For the text-containing cell, return its midpoint in (X, Y) coordinate format. 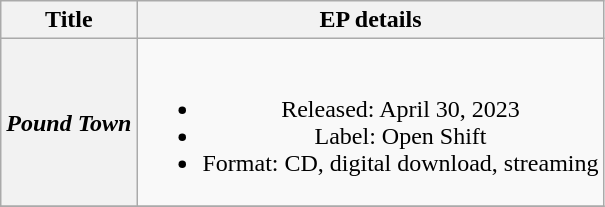
Pound Town (69, 122)
EP details (370, 20)
Released: April 30, 2023Label: Open ShiftFormat: CD, digital download, streaming (370, 122)
Title (69, 20)
